Scan for the cell matching the given text and deliver its [X, Y] coordinate at center. 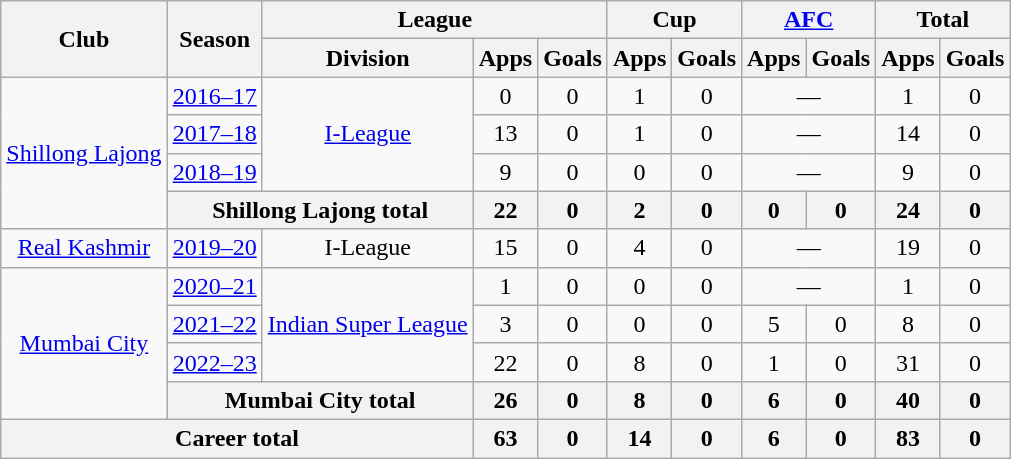
Shillong Lajong [84, 153]
83 [908, 438]
63 [505, 438]
Division [368, 58]
19 [908, 248]
2022–23 [214, 362]
Mumbai City total [320, 400]
Mumbai City [84, 343]
2 [639, 210]
15 [505, 248]
Total [943, 20]
Season [214, 39]
2016–17 [214, 96]
AFC [809, 20]
2019–20 [214, 248]
2018–19 [214, 172]
40 [908, 400]
24 [908, 210]
Career total [237, 438]
2021–22 [214, 324]
Club [84, 39]
2017–18 [214, 134]
26 [505, 400]
5 [774, 324]
31 [908, 362]
Real Kashmir [84, 248]
Indian Super League [368, 324]
3 [505, 324]
Shillong Lajong total [320, 210]
League [434, 20]
2020–21 [214, 286]
4 [639, 248]
13 [505, 134]
Cup [674, 20]
